Extract the [X, Y] coordinate from the center of the cell holding the provided text.  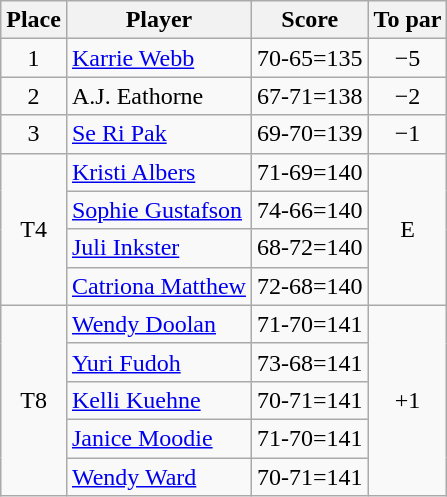
3 [34, 134]
Se Ri Pak [158, 134]
Juli Inkster [158, 248]
Score [310, 20]
70-65=135 [310, 58]
67-71=138 [310, 96]
Wendy Ward [158, 477]
Kristi Albers [158, 172]
T4 [34, 229]
Place [34, 20]
Kelli Kuehne [158, 400]
Karrie Webb [158, 58]
+1 [408, 400]
To par [408, 20]
73-68=141 [310, 362]
−5 [408, 58]
E [408, 229]
72-68=140 [310, 286]
−1 [408, 134]
Sophie Gustafson [158, 210]
Catriona Matthew [158, 286]
A.J. Eathorne [158, 96]
Wendy Doolan [158, 324]
1 [34, 58]
2 [34, 96]
Player [158, 20]
69-70=139 [310, 134]
Yuri Fudoh [158, 362]
T8 [34, 400]
−2 [408, 96]
68-72=140 [310, 248]
71-69=140 [310, 172]
Janice Moodie [158, 438]
74-66=140 [310, 210]
